Output the [X, Y] coordinate of the center of the cell containing the given text.  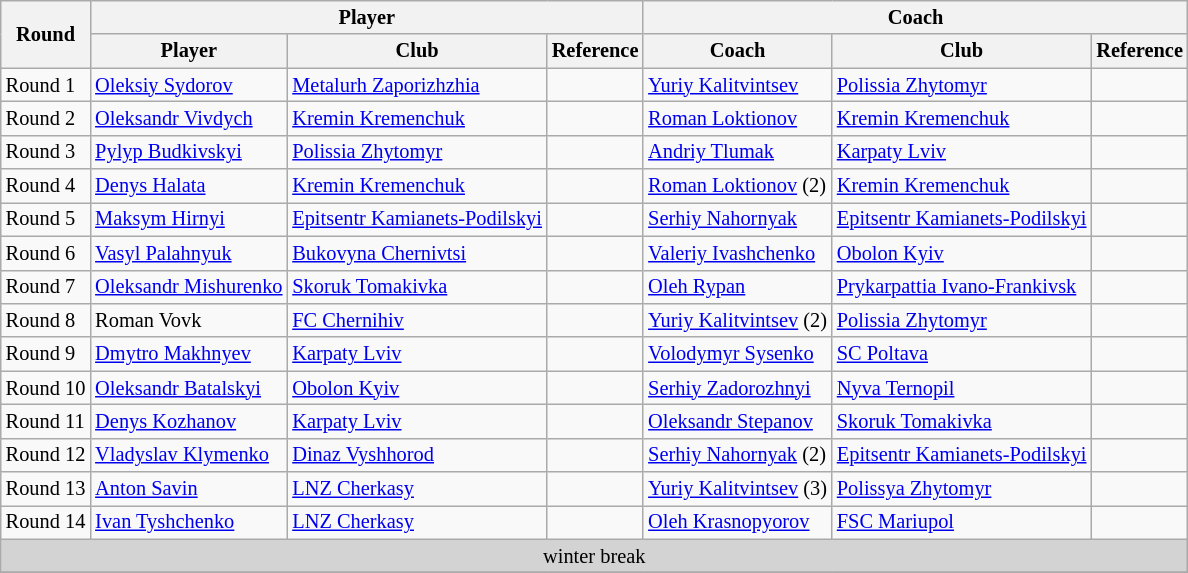
Round 3 [46, 152]
Denys Halata [188, 186]
Serhiy Zadorozhnyi [738, 388]
Prykarpattia Ivano-Frankivsk [962, 287]
FC Chernihiv [416, 320]
Maksym Hirnyi [188, 219]
Oleksandr Vivdych [188, 118]
Bukovyna Chernivtsi [416, 253]
Yuriy Kalitvintsev (2) [738, 320]
FSC Mariupol [962, 522]
Round 6 [46, 253]
Serhiy Nahornyak [738, 219]
Round 8 [46, 320]
Oleksandr Mishurenko [188, 287]
Yuriy Kalitvintsev (3) [738, 489]
Round 2 [46, 118]
Roman Vovk [188, 320]
Serhiy Nahornyak (2) [738, 455]
Anton Savin [188, 489]
Nyva Ternopil [962, 388]
Roman Loktionov (2) [738, 186]
Yuriy Kalitvintsev [738, 85]
Valeriy Ivashchenko [738, 253]
Denys Kozhanov [188, 421]
SC Poltava [962, 354]
Volodymyr Sysenko [738, 354]
Round 10 [46, 388]
Oleksiy Sydorov [188, 85]
Dmytro Makhnyev [188, 354]
winter break [594, 556]
Round [46, 34]
Oleh Rypan [738, 287]
Round 14 [46, 522]
Oleh Krasnopyorov [738, 522]
Metalurh Zaporizhzhia [416, 85]
Round 5 [46, 219]
Round 13 [46, 489]
Ivan Tyshchenko [188, 522]
Dinaz Vyshhorod [416, 455]
Vasyl Palahnyuk [188, 253]
Polissya Zhytomyr [962, 489]
Oleksandr Batalskyi [188, 388]
Pylyp Budkivskyi [188, 152]
Round 7 [46, 287]
Roman Loktionov [738, 118]
Round 9 [46, 354]
Oleksandr Stepanov [738, 421]
Andriy Tlumak [738, 152]
Round 11 [46, 421]
Round 1 [46, 85]
Round 12 [46, 455]
Round 4 [46, 186]
Vladyslav Klymenko [188, 455]
